Find where the given text appears and provide that cell's center as [x, y] coordinate. 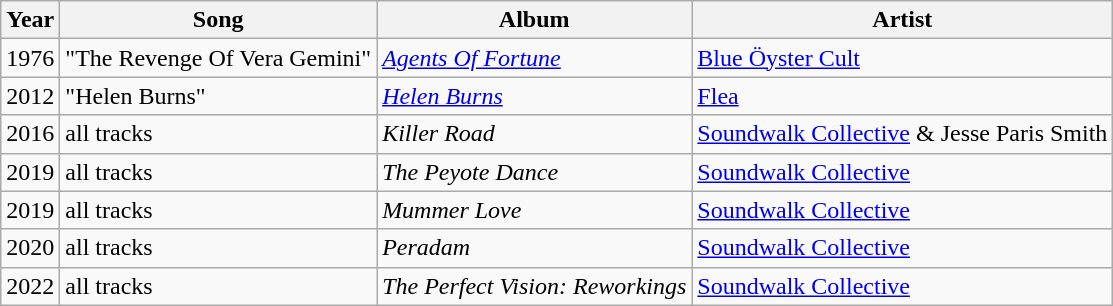
2022 [30, 286]
Soundwalk Collective & Jesse Paris Smith [902, 134]
2020 [30, 248]
2012 [30, 96]
Peradam [534, 248]
"The Revenge Of Vera Gemini" [218, 58]
2016 [30, 134]
Killer Road [534, 134]
Agents Of Fortune [534, 58]
Helen Burns [534, 96]
Blue Öyster Cult [902, 58]
Artist [902, 20]
1976 [30, 58]
Year [30, 20]
Mummer Love [534, 210]
Song [218, 20]
The Perfect Vision: Reworkings [534, 286]
Flea [902, 96]
"Helen Burns" [218, 96]
The Peyote Dance [534, 172]
Album [534, 20]
